For the text-containing cell, return its midpoint in [X, Y] coordinate format. 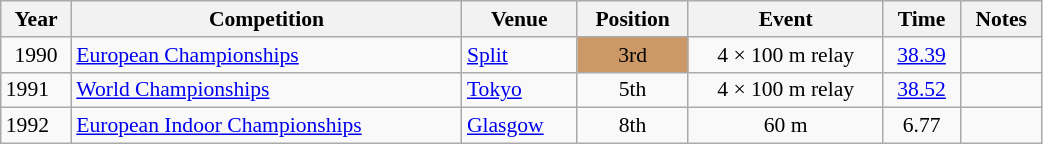
60 m [785, 126]
Competition [266, 19]
6.77 [922, 126]
Split [520, 55]
1990 [36, 55]
1992 [36, 126]
8th [633, 126]
Notes [1001, 19]
European Indoor Championships [266, 126]
Event [785, 19]
Position [633, 19]
1991 [36, 90]
Tokyo [520, 90]
World Championships [266, 90]
Venue [520, 19]
Glasgow [520, 126]
38.39 [922, 55]
5th [633, 90]
Year [36, 19]
Time [922, 19]
38.52 [922, 90]
3rd [633, 55]
European Championships [266, 55]
